For the text-containing cell, return its midpoint in [x, y] coordinate format. 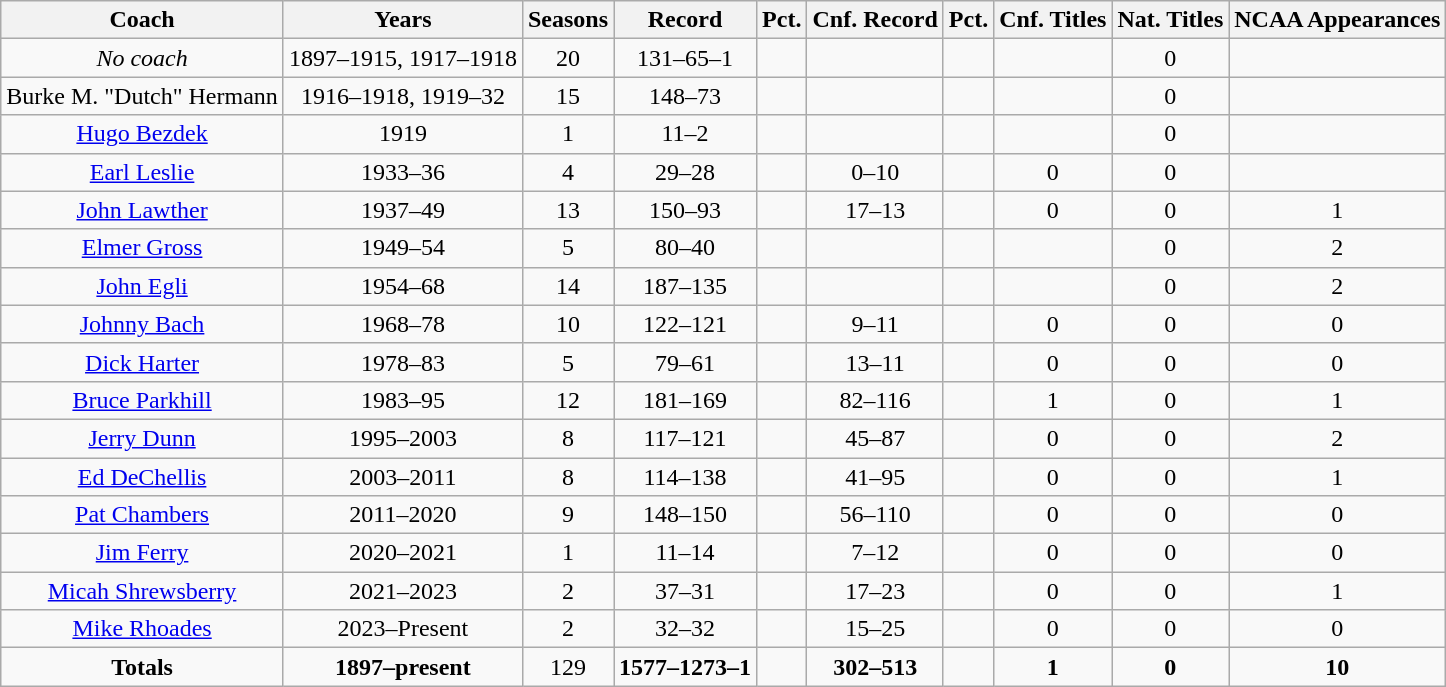
1978–83 [402, 362]
9–11 [875, 324]
Jerry Dunn [142, 438]
122–121 [686, 324]
56–110 [875, 515]
Jim Ferry [142, 553]
41–95 [875, 477]
Elmer Gross [142, 248]
Ed DeChellis [142, 477]
2023–Present [402, 629]
1919 [402, 134]
Johnny Bach [142, 324]
2021–2023 [402, 591]
Bruce Parkhill [142, 400]
13–11 [875, 362]
11–2 [686, 134]
1916–1918, 1919–32 [402, 96]
7–12 [875, 553]
NCAA Appearances [1338, 20]
29–28 [686, 172]
1954–68 [402, 286]
12 [568, 400]
17–23 [875, 591]
148–150 [686, 515]
John Egli [142, 286]
114–138 [686, 477]
1937–49 [402, 210]
129 [568, 667]
17–13 [875, 210]
2011–2020 [402, 515]
Cnf. Titles [1053, 20]
Earl Leslie [142, 172]
15–25 [875, 629]
1995–2003 [402, 438]
Micah Shrewsberry [142, 591]
Years [402, 20]
Burke M. "Dutch" Hermann [142, 96]
Dick Harter [142, 362]
1983–95 [402, 400]
Coach [142, 20]
Totals [142, 667]
Pat Chambers [142, 515]
1897–present [402, 667]
15 [568, 96]
2020–2021 [402, 553]
150–93 [686, 210]
302–513 [875, 667]
82–116 [875, 400]
148–73 [686, 96]
1968–78 [402, 324]
Nat. Titles [1170, 20]
1949–54 [402, 248]
45–87 [875, 438]
13 [568, 210]
Cnf. Record [875, 20]
32–32 [686, 629]
14 [568, 286]
1577–1273–1 [686, 667]
John Lawther [142, 210]
1897–1915, 1917–1918 [402, 58]
Record [686, 20]
187–135 [686, 286]
20 [568, 58]
Hugo Bezdek [142, 134]
4 [568, 172]
Mike Rhoades [142, 629]
79–61 [686, 362]
0–10 [875, 172]
2003–2011 [402, 477]
1933–36 [402, 172]
11–14 [686, 553]
No coach [142, 58]
37–31 [686, 591]
9 [568, 515]
181–169 [686, 400]
117–121 [686, 438]
Seasons [568, 20]
80–40 [686, 248]
131–65–1 [686, 58]
